Return [X, Y] of the center of cell containing provided text 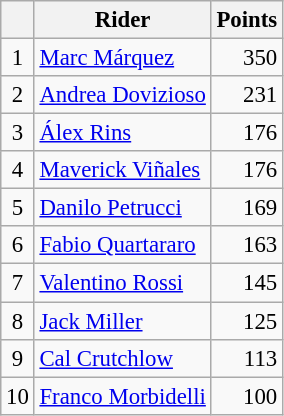
6 [18, 245]
1 [18, 58]
7 [18, 283]
3 [18, 133]
10 [18, 396]
Álex Rins [122, 133]
Fabio Quartararo [122, 245]
Marc Márquez [122, 58]
Franco Morbidelli [122, 396]
145 [246, 283]
163 [246, 245]
Valentino Rossi [122, 283]
2 [18, 95]
Maverick Viñales [122, 170]
8 [18, 321]
Andrea Dovizioso [122, 95]
Points [246, 20]
Cal Crutchlow [122, 358]
350 [246, 58]
169 [246, 208]
231 [246, 95]
113 [246, 358]
9 [18, 358]
125 [246, 321]
100 [246, 396]
5 [18, 208]
4 [18, 170]
Danilo Petrucci [122, 208]
Jack Miller [122, 321]
Rider [122, 20]
